Return [X, Y] of the center of cell containing provided text 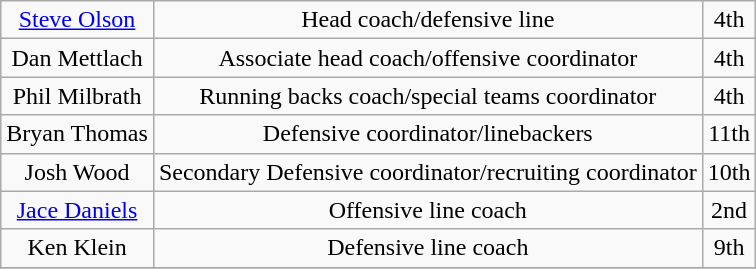
Josh Wood [78, 172]
Defensive line coach [428, 248]
Running backs coach/special teams coordinator [428, 96]
11th [729, 134]
Phil Milbrath [78, 96]
9th [729, 248]
Bryan Thomas [78, 134]
Secondary Defensive coordinator/recruiting coordinator [428, 172]
Dan Mettlach [78, 58]
Steve Olson [78, 20]
2nd [729, 210]
Head coach/defensive line [428, 20]
Ken Klein [78, 248]
10th [729, 172]
Defensive coordinator/linebackers [428, 134]
Jace Daniels [78, 210]
Associate head coach/offensive coordinator [428, 58]
Offensive line coach [428, 210]
